Find where the given text appears and provide that cell's center as (x, y) coordinate. 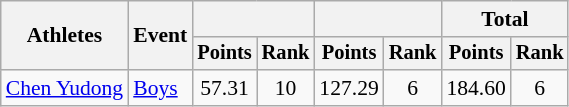
Boys (160, 88)
184.60 (476, 88)
Total (504, 19)
Chen Yudong (64, 88)
127.29 (348, 88)
Event (160, 36)
57.31 (224, 88)
Athletes (64, 36)
10 (286, 88)
